Extract the (x, y) coordinate from the center of the cell holding the provided text.  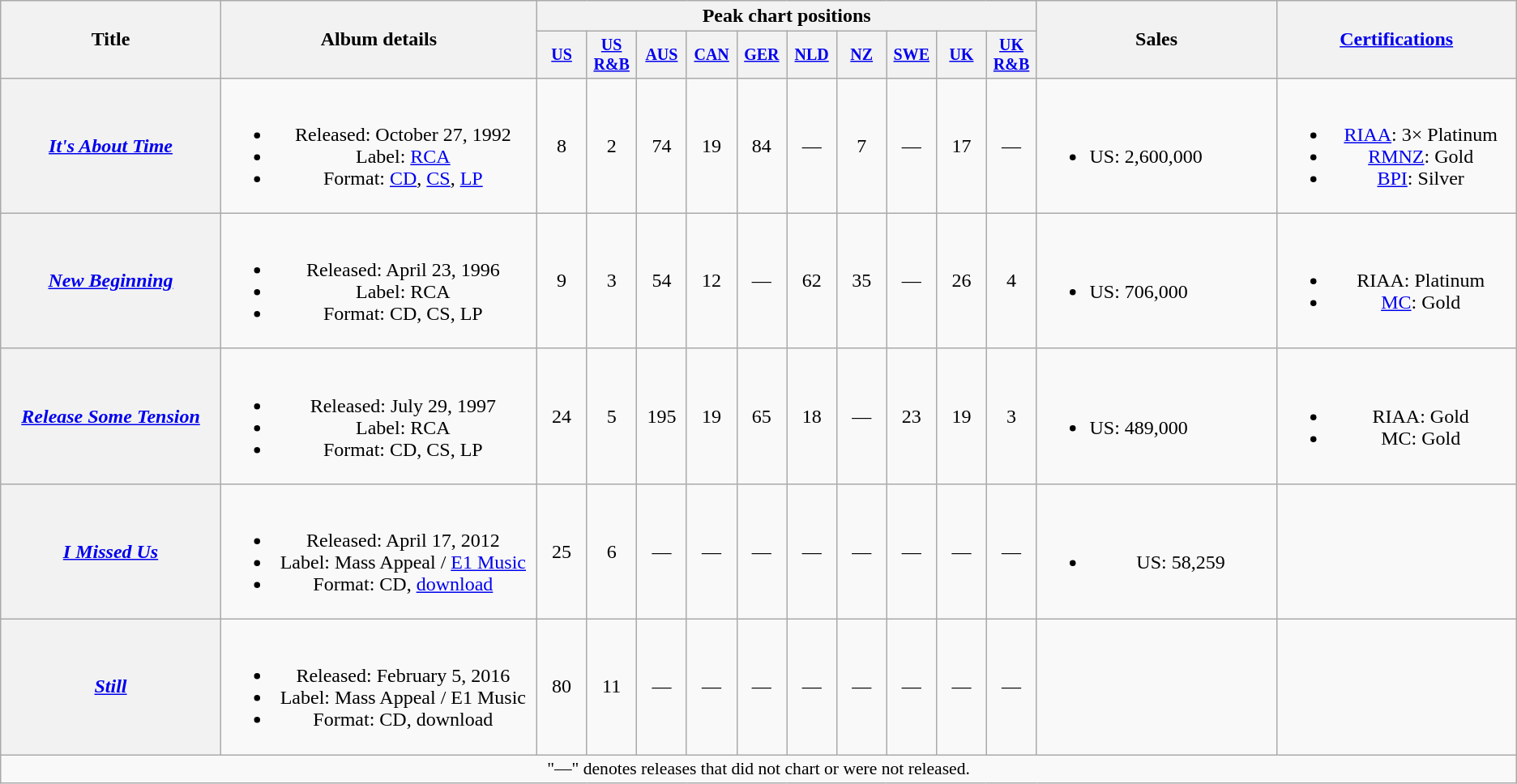
Title (111, 40)
SWE (912, 55)
54 (662, 280)
New Beginning (111, 280)
Sales (1156, 40)
17 (961, 146)
Album details (378, 40)
24 (561, 416)
12 (711, 280)
4 (1011, 280)
80 (561, 687)
26 (961, 280)
8 (561, 146)
195 (662, 416)
62 (812, 280)
UK R&B (1011, 55)
84 (762, 146)
RIAA: GoldMC: Gold (1396, 416)
Released: April 23, 1996Label: RCAFormat: CD, CS, LP (378, 280)
UK (961, 55)
5 (612, 416)
25 (561, 551)
Released: February 5, 2016Label: Mass Appeal / E1 MusicFormat: CD, download (378, 687)
RIAA: PlatinumMC: Gold (1396, 280)
US: 489,000 (1156, 416)
Still (111, 687)
Released: July 29, 1997Label: RCAFormat: CD, CS, LP (378, 416)
I Missed Us (111, 551)
US: 58,259 (1156, 551)
65 (762, 416)
9 (561, 280)
NLD (812, 55)
11 (612, 687)
RIAA: 3× PlatinumRMNZ: GoldBPI: Silver (1396, 146)
Released: April 17, 2012Label: Mass Appeal / E1 MusicFormat: CD, download (378, 551)
US: 706,000 (1156, 280)
AUS (662, 55)
Certifications (1396, 40)
Release Some Tension (111, 416)
CAN (711, 55)
Peak chart positions (786, 16)
2 (612, 146)
US: 2,600,000 (1156, 146)
US (561, 55)
Released: October 27, 1992Label: RCAFormat: CD, CS, LP (378, 146)
18 (812, 416)
GER (762, 55)
6 (612, 551)
74 (662, 146)
It's About Time (111, 146)
7 (861, 146)
35 (861, 280)
23 (912, 416)
US R&B (612, 55)
NZ (861, 55)
"—" denotes releases that did not chart or were not released. (758, 769)
